Identify which cell holds the provided text, then report its [x, y] central coordinate. 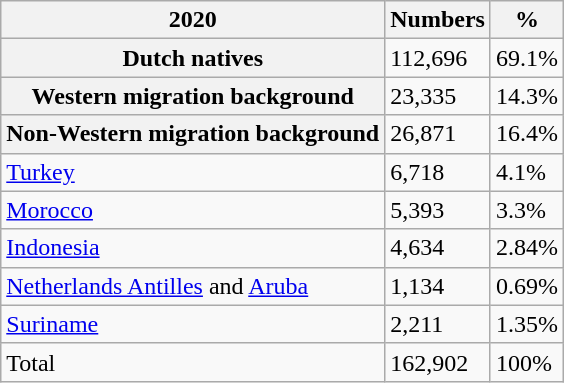
Western migration background [193, 96]
1.35% [526, 324]
Indonesia [193, 248]
100% [526, 362]
Suriname [193, 324]
Turkey [193, 172]
% [526, 20]
4,634 [438, 248]
Dutch natives [193, 58]
Non-Western migration background [193, 134]
Morocco [193, 210]
3.3% [526, 210]
2020 [193, 20]
162,902 [438, 362]
23,335 [438, 96]
1,134 [438, 286]
5,393 [438, 210]
0.69% [526, 286]
2,211 [438, 324]
16.4% [526, 134]
69.1% [526, 58]
6,718 [438, 172]
Netherlands Antilles and Aruba [193, 286]
112,696 [438, 58]
26,871 [438, 134]
Total [193, 362]
Numbers [438, 20]
2.84% [526, 248]
4.1% [526, 172]
14.3% [526, 96]
